Search for the cell housing the specified text and yield its (X, Y) center coordinate. 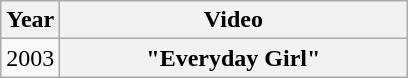
"Everyday Girl" (234, 58)
2003 (30, 58)
Video (234, 20)
Year (30, 20)
